Pinpoint the cell where the given text exists, returning its [x, y] midpoint coordinate. 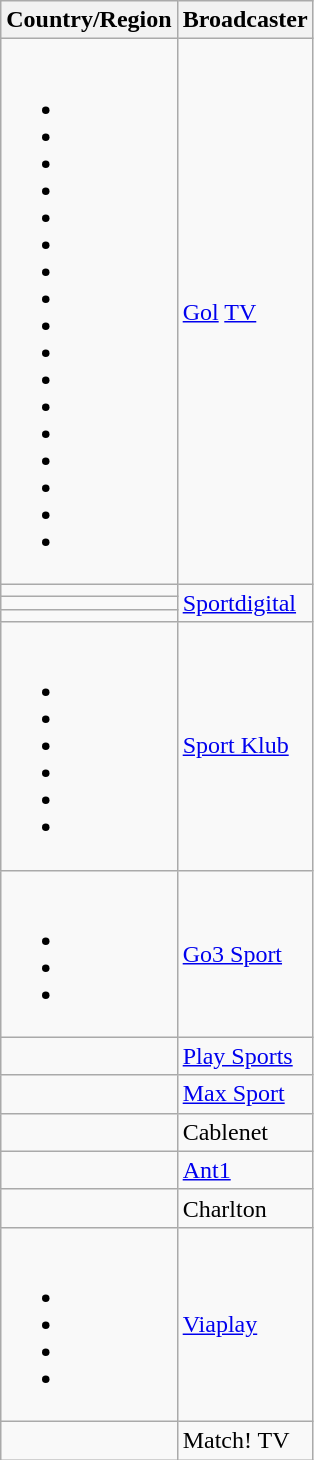
Gol TV [245, 312]
Country/Region [89, 20]
Go3 Sport [245, 954]
Play Sports [245, 1056]
Sportdigital [245, 603]
Match! TV [245, 1440]
Max Sport [245, 1094]
Ant1 [245, 1170]
Cablenet [245, 1132]
Viaplay [245, 1324]
Broadcaster [245, 20]
Charlton [245, 1208]
Sport Klub [245, 746]
